From the cell containing the given text, extract its center point as (X, Y) coordinate. 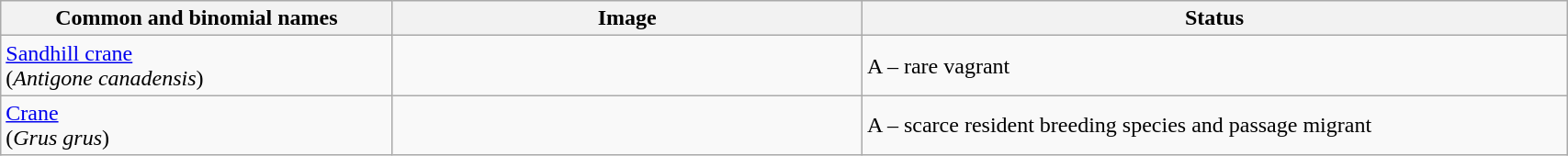
Common and binomial names (197, 18)
A – rare vagrant (1214, 66)
Status (1214, 18)
Image (626, 18)
Sandhill crane(Antigone canadensis) (197, 66)
Crane(Grus grus) (197, 125)
A – scarce resident breeding species and passage migrant (1214, 125)
